Provide the (X, Y) coordinate of the cell's center where the given text is located.  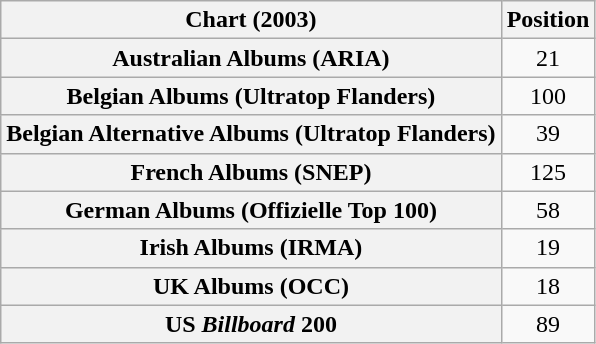
100 (548, 96)
Chart (2003) (251, 20)
Australian Albums (ARIA) (251, 58)
18 (548, 286)
58 (548, 210)
Belgian Albums (Ultratop Flanders) (251, 96)
19 (548, 248)
Position (548, 20)
Belgian Alternative Albums (Ultratop Flanders) (251, 134)
US Billboard 200 (251, 324)
125 (548, 172)
French Albums (SNEP) (251, 172)
89 (548, 324)
UK Albums (OCC) (251, 286)
39 (548, 134)
21 (548, 58)
German Albums (Offizielle Top 100) (251, 210)
Irish Albums (IRMA) (251, 248)
